Capture the cell that displays the provided text and extract its (X, Y) central coordinate. 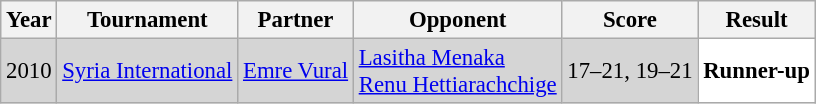
Tournament (148, 20)
Syria International (148, 72)
Year (29, 20)
Lasitha Menaka Renu Hettiarachchige (458, 72)
Emre Vural (296, 72)
Runner-up (756, 72)
2010 (29, 72)
Opponent (458, 20)
17–21, 19–21 (630, 72)
Score (630, 20)
Partner (296, 20)
Result (756, 20)
